For the text-containing cell, return its midpoint in [x, y] coordinate format. 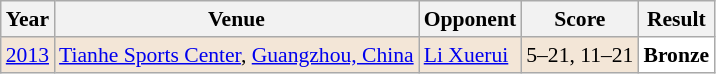
Score [580, 19]
Result [676, 19]
Opponent [470, 19]
Tianhe Sports Center, Guangzhou, China [236, 55]
Li Xuerui [470, 55]
Bronze [676, 55]
5–21, 11–21 [580, 55]
Year [28, 19]
Venue [236, 19]
2013 [28, 55]
